Return the [X, Y] coordinate for the center point of the cell that contains the specified text.  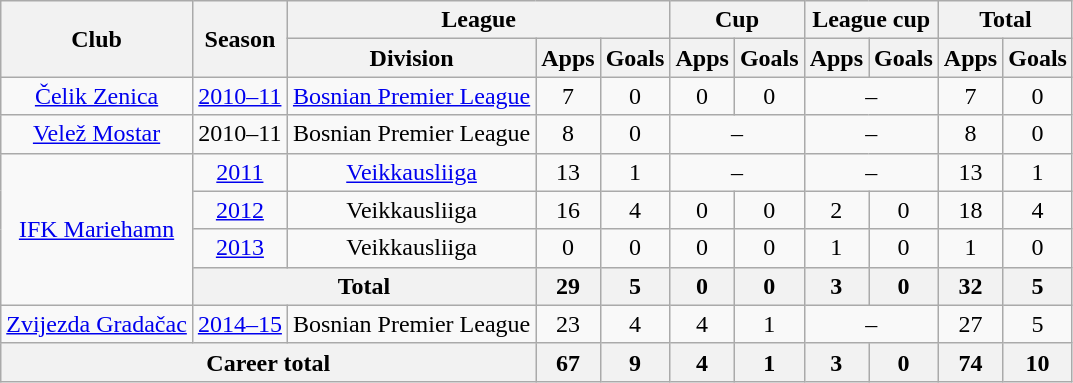
18 [970, 210]
9 [635, 362]
2013 [240, 248]
74 [970, 362]
Season [240, 39]
Zvijezda Gradačac [97, 324]
Čelik Zenica [97, 96]
League [478, 20]
League cup [871, 20]
10 [1038, 362]
Velež Mostar [97, 134]
IFK Mariehamn [97, 229]
32 [970, 286]
16 [568, 210]
2014–15 [240, 324]
2 [836, 210]
2012 [240, 210]
Career total [268, 362]
23 [568, 324]
2011 [240, 172]
27 [970, 324]
Club [97, 39]
Cup [737, 20]
67 [568, 362]
Division [411, 58]
29 [568, 286]
